Capture the cell that displays the provided text and extract its (X, Y) central coordinate. 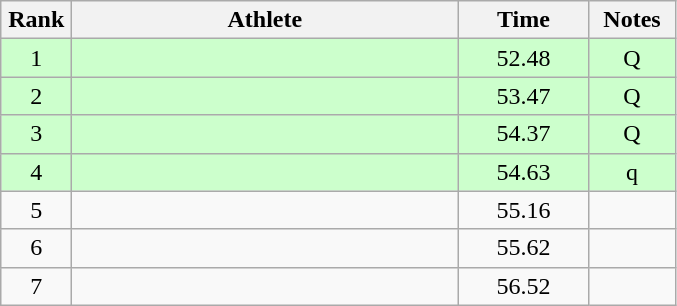
54.63 (524, 172)
Rank (36, 20)
54.37 (524, 134)
4 (36, 172)
56.52 (524, 286)
3 (36, 134)
Time (524, 20)
q (632, 172)
1 (36, 58)
2 (36, 96)
6 (36, 248)
Notes (632, 20)
53.47 (524, 96)
5 (36, 210)
55.16 (524, 210)
52.48 (524, 58)
Athlete (265, 20)
7 (36, 286)
55.62 (524, 248)
